Capture the cell that displays the provided text and extract its (x, y) central coordinate. 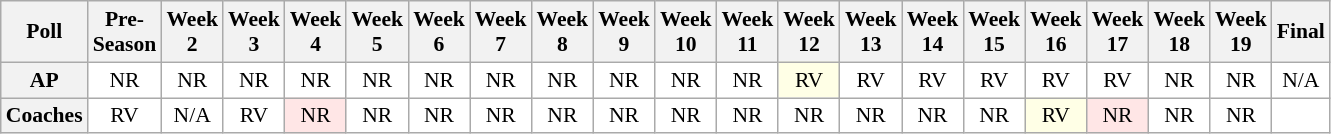
Final (1301, 32)
Week18 (1179, 32)
Week6 (439, 32)
Week2 (192, 32)
Week13 (871, 32)
Week8 (562, 32)
Week7 (501, 32)
Week11 (748, 32)
Week19 (1241, 32)
Week3 (254, 32)
Week16 (1056, 32)
Week4 (316, 32)
Week14 (933, 32)
Poll (44, 32)
Week5 (377, 32)
Week12 (809, 32)
Week15 (994, 32)
Coaches (44, 116)
Pre-Season (125, 32)
AP (44, 80)
Week17 (1118, 32)
Week10 (686, 32)
Week9 (624, 32)
